Pinpoint the cell where the given text exists, returning its (X, Y) midpoint coordinate. 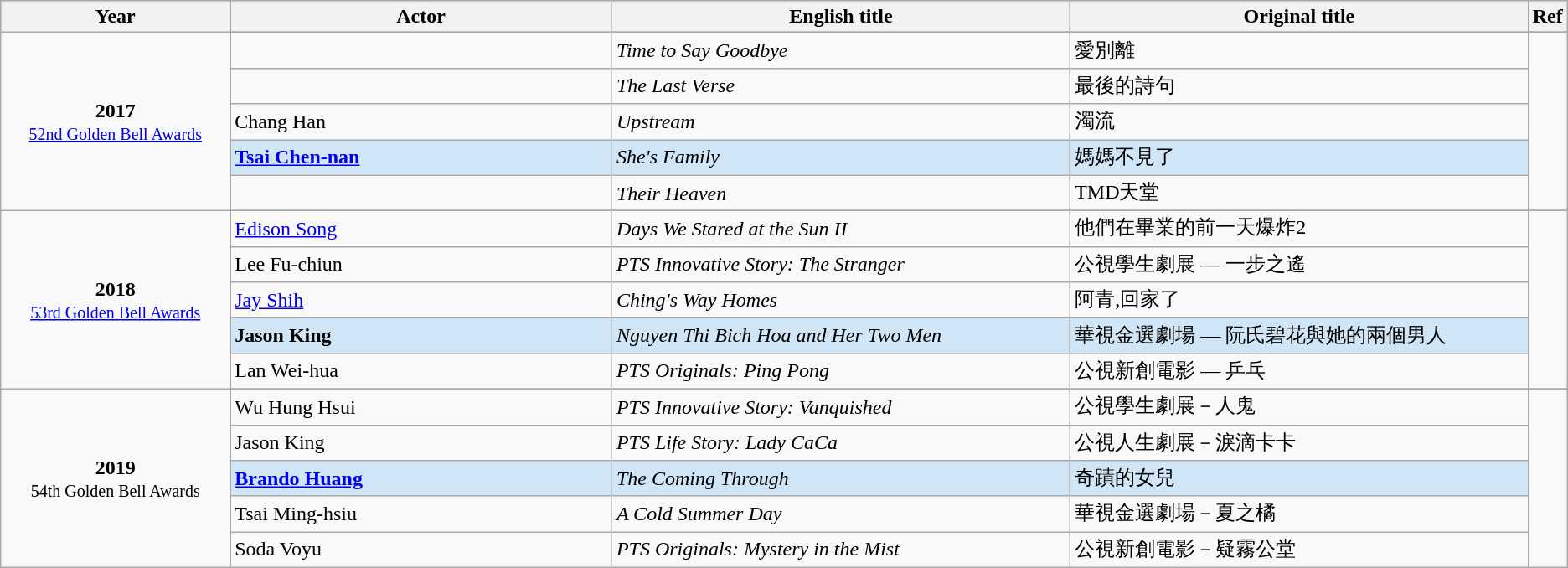
公視新創電影－疑霧公堂 (1300, 550)
Chang Han (421, 122)
Soda Voyu (421, 550)
Year (116, 17)
PTS Innovative Story: Vanquished (841, 407)
Lan Wei-hua (421, 372)
The Coming Through (841, 479)
The Last Verse (841, 85)
TMD天堂 (1300, 193)
Ching's Way Homes (841, 300)
She's Family (841, 157)
Original title (1300, 17)
Time to Say Goodbye (841, 50)
Ref (1548, 17)
Tsai Chen-nan (421, 157)
最後的詩句 (1300, 85)
2018 53rd Golden Bell Awards (116, 300)
Nguyen Thi Bich Hoa and Her Two Men (841, 335)
公視人生劇展－淚滴卡卡 (1300, 442)
Days We Stared at the Sun II (841, 230)
Brando Huang (421, 479)
PTS Originals: Mystery in the Mist (841, 550)
他們在畢業的前一天爆炸2 (1300, 230)
Actor (421, 17)
阿青,回家了 (1300, 300)
公視學生劇展－人鬼 (1300, 407)
PTS Innovative Story: The Stranger (841, 265)
PTS Originals: Ping Pong (841, 372)
English title (841, 17)
A Cold Summer Day (841, 514)
Jay Shih (421, 300)
2019 54th Golden Bell Awards (116, 478)
Upstream (841, 122)
公視學生劇展 — 一步之遙 (1300, 265)
公視新創電影 — 乒乓 (1300, 372)
PTS Life Story: Lady CaCa (841, 442)
奇蹟的女兒 (1300, 479)
華視金選劇場－夏之橘 (1300, 514)
媽媽不見了 (1300, 157)
Wu Hung Hsui (421, 407)
Tsai Ming-hsiu (421, 514)
華視金選劇場 — 阮氏碧花與她的兩個男人 (1300, 335)
Their Heaven (841, 193)
2017 52nd Golden Bell Awards (116, 122)
愛別離 (1300, 50)
濁流 (1300, 122)
Edison Song (421, 230)
Lee Fu-chiun (421, 265)
